Return (X, Y) of the center of cell containing provided text 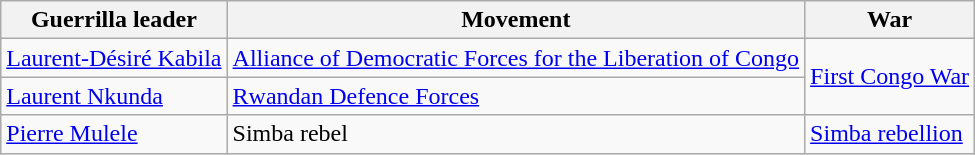
Movement (516, 20)
Laurent-Désiré Kabila (114, 58)
Laurent Nkunda (114, 96)
Simba rebellion (890, 134)
Guerrilla leader (114, 20)
Rwandan Defence Forces (516, 96)
First Congo War (890, 77)
Alliance of Democratic Forces for the Liberation of Congo (516, 58)
Simba rebel (516, 134)
Pierre Mulele (114, 134)
War (890, 20)
